Output the [x, y] coordinate of the center of the cell containing the given text.  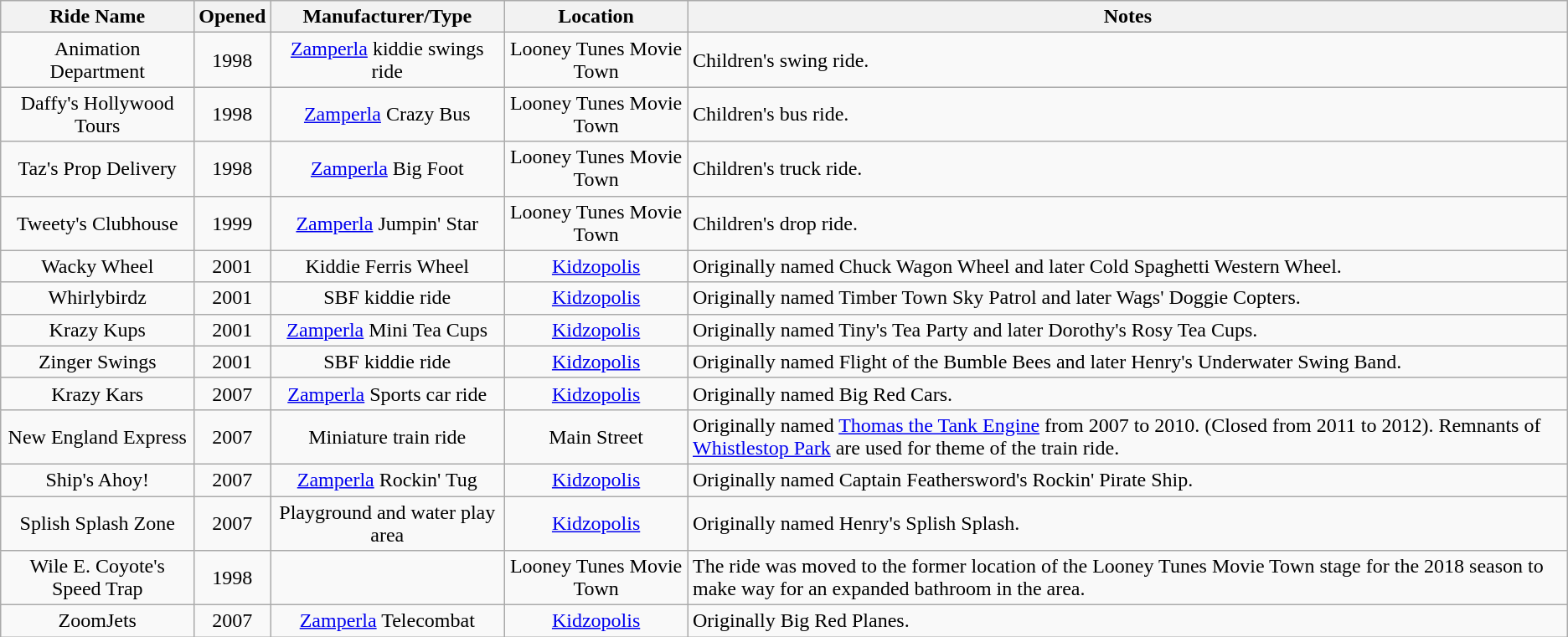
Originally named Big Red Cars. [1127, 393]
Zamperla Rockin' Tug [387, 480]
Kiddie Ferris Wheel [387, 266]
Playground and water play area [387, 522]
Zamperla Sports car ride [387, 393]
Whirlybirdz [97, 298]
Notes [1127, 17]
Children's swing ride. [1127, 60]
Zamperla Mini Tea Cups [387, 330]
Zamperla Jumpin' Star [387, 223]
Krazy Kars [97, 393]
Wacky Wheel [97, 266]
Originally named Tiny's Tea Party and later Dorothy's Rosy Tea Cups. [1127, 330]
Zamperla Telecombat [387, 621]
Zamperla kiddie swings ride [387, 60]
Krazy Kups [97, 330]
Originally named Captain Feathersword's Rockin' Pirate Ship. [1127, 480]
Taz's Prop Delivery [97, 169]
Main Street [596, 437]
Splish Splash Zone [97, 522]
Originally named Chuck Wagon Wheel and later Cold Spaghetti Western Wheel. [1127, 266]
The ride was moved to the former location of the Looney Tunes Movie Town stage for the 2018 season to make way for an expanded bathroom in the area. [1127, 578]
Originally Big Red Planes. [1127, 621]
Ship's Ahoy! [97, 480]
Miniature train ride [387, 437]
Tweety's Clubhouse [97, 223]
Opened [233, 17]
Ride Name [97, 17]
New England Express [97, 437]
Originally named Timber Town Sky Patrol and later Wags' Doggie Copters. [1127, 298]
Animation Department [97, 60]
1999 [233, 223]
Children's truck ride. [1127, 169]
Daffy's Hollywood Tours [97, 114]
Zamperla Big Foot [387, 169]
ZoomJets [97, 621]
Originally named Henry's Splish Splash. [1127, 522]
Originally named Flight of the Bumble Bees and later Henry's Underwater Swing Band. [1127, 362]
Children's drop ride. [1127, 223]
Manufacturer/Type [387, 17]
Children's bus ride. [1127, 114]
Zamperla Crazy Bus [387, 114]
Location [596, 17]
Zinger Swings [97, 362]
Wile E. Coyote's Speed Trap [97, 578]
